Output the [x, y] coordinate of the center of the cell containing the given text.  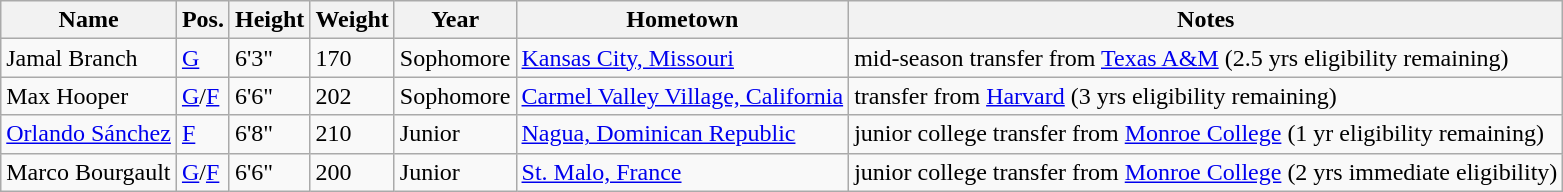
Year [455, 20]
6'8" [269, 134]
Orlando Sánchez [89, 134]
170 [352, 58]
Notes [1206, 20]
F [202, 134]
202 [352, 96]
mid-season transfer from Texas A&M (2.5 yrs eligibility remaining) [1206, 58]
transfer from Harvard (3 yrs eligibility remaining) [1206, 96]
Weight [352, 20]
Marco Bourgault [89, 172]
Jamal Branch [89, 58]
Height [269, 20]
Hometown [682, 20]
G [202, 58]
Carmel Valley Village, California [682, 96]
200 [352, 172]
St. Malo, France [682, 172]
Kansas City, Missouri [682, 58]
Max Hooper [89, 96]
Name [89, 20]
Nagua, Dominican Republic [682, 134]
Pos. [202, 20]
junior college transfer from Monroe College (1 yr eligibility remaining) [1206, 134]
junior college transfer from Monroe College (2 yrs immediate eligibility) [1206, 172]
210 [352, 134]
6'3" [269, 58]
